Output the (x, y) coordinate of the center of the cell containing the given text.  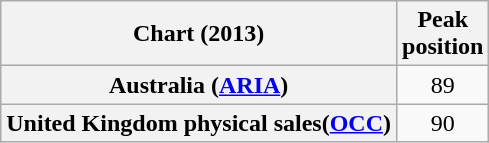
Australia (ARIA) (199, 85)
United Kingdom physical sales(OCC) (199, 123)
Chart (2013) (199, 34)
90 (443, 123)
89 (443, 85)
Peakposition (443, 34)
